Scan for the cell matching the given text and deliver its [x, y] coordinate at center. 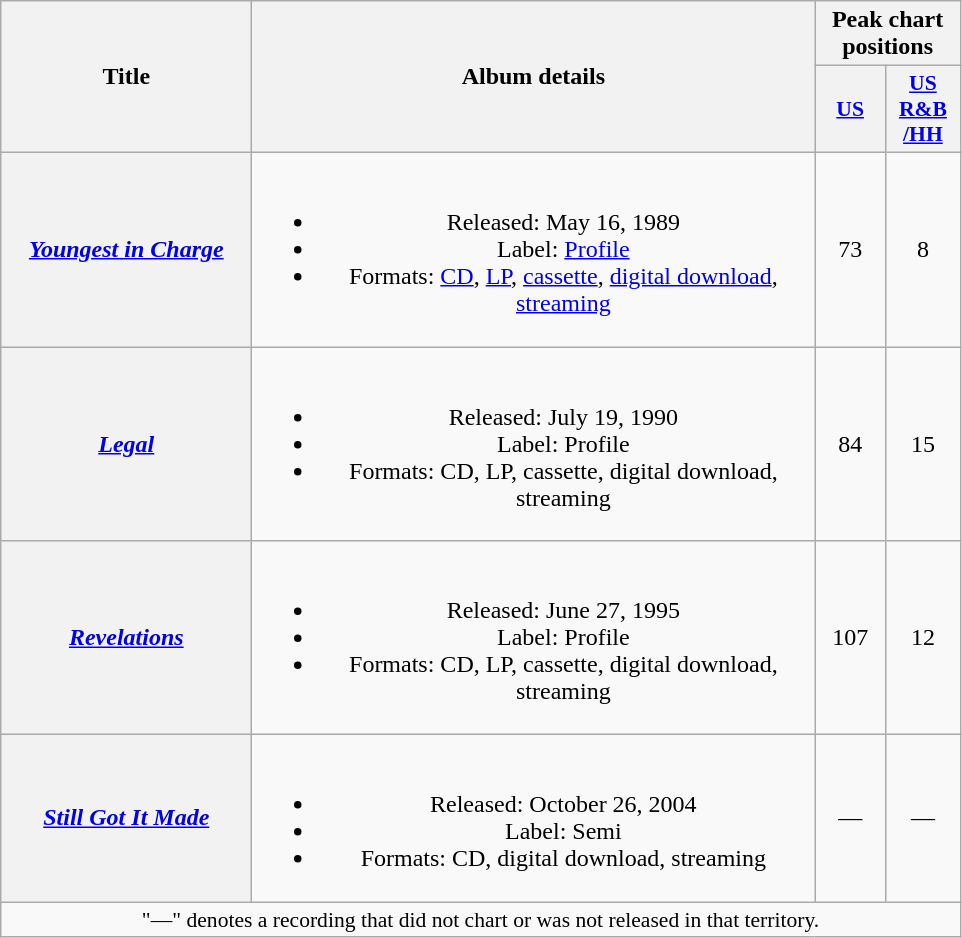
US [850, 110]
Legal [126, 443]
USR&B/HH [922, 110]
15 [922, 443]
8 [922, 249]
107 [850, 638]
Album details [534, 77]
84 [850, 443]
Still Got It Made [126, 818]
Youngest in Charge [126, 249]
Released: June 27, 1995Label: ProfileFormats: CD, LP, cassette, digital download, streaming [534, 638]
Released: May 16, 1989Label: ProfileFormats: CD, LP, cassette, digital download, streaming [534, 249]
Peak chart positions [888, 34]
Title [126, 77]
73 [850, 249]
Released: July 19, 1990Label: ProfileFormats: CD, LP, cassette, digital download, streaming [534, 443]
Released: October 26, 2004Label: SemiFormats: CD, digital download, streaming [534, 818]
"—" denotes a recording that did not chart or was not released in that territory. [481, 920]
12 [922, 638]
Revelations [126, 638]
